Capture the cell that displays the provided text and extract its [x, y] central coordinate. 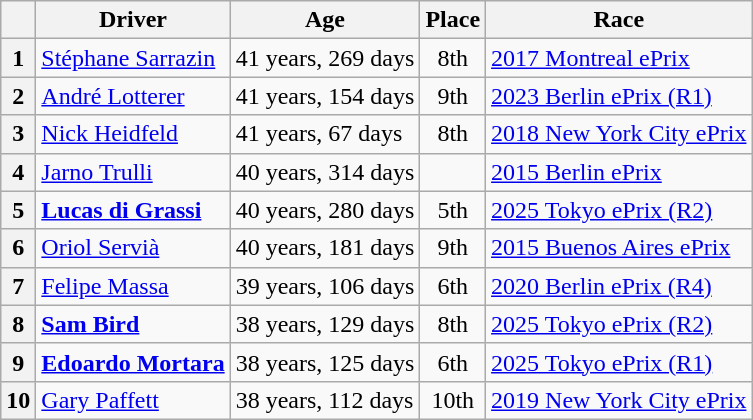
Edoardo Mortara [133, 362]
41 years, 269 days [325, 58]
1 [18, 58]
38 years, 125 days [325, 362]
2015 Buenos Aires ePrix [619, 248]
40 years, 314 days [325, 172]
André Lotterer [133, 96]
10th [453, 400]
Place [453, 20]
Jarno Trulli [133, 172]
5 [18, 210]
40 years, 280 days [325, 210]
2015 Berlin ePrix [619, 172]
10 [18, 400]
Age [325, 20]
2 [18, 96]
41 years, 154 days [325, 96]
Sam Bird [133, 324]
Stéphane Sarrazin [133, 58]
Lucas di Grassi [133, 210]
6 [18, 248]
38 years, 112 days [325, 400]
39 years, 106 days [325, 286]
41 years, 67 days [325, 134]
9 [18, 362]
Driver [133, 20]
3 [18, 134]
7 [18, 286]
4 [18, 172]
2020 Berlin ePrix (R4) [619, 286]
Gary Paffett [133, 400]
Nick Heidfeld [133, 134]
8 [18, 324]
38 years, 129 days [325, 324]
2017 Montreal ePrix [619, 58]
40 years, 181 days [325, 248]
Oriol Servià [133, 248]
5th [453, 210]
Race [619, 20]
2023 Berlin ePrix (R1) [619, 96]
2018 New York City ePrix [619, 134]
2025 Tokyo ePrix (R1) [619, 362]
2019 New York City ePrix [619, 400]
Felipe Massa [133, 286]
